Capture the cell that displays the provided text and extract its [X, Y] central coordinate. 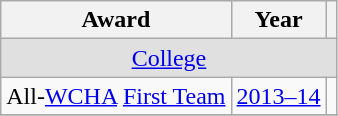
Year [278, 20]
2013–14 [278, 96]
College [169, 58]
All-WCHA First Team [116, 96]
Award [116, 20]
